For the text-containing cell, return its midpoint in [x, y] coordinate format. 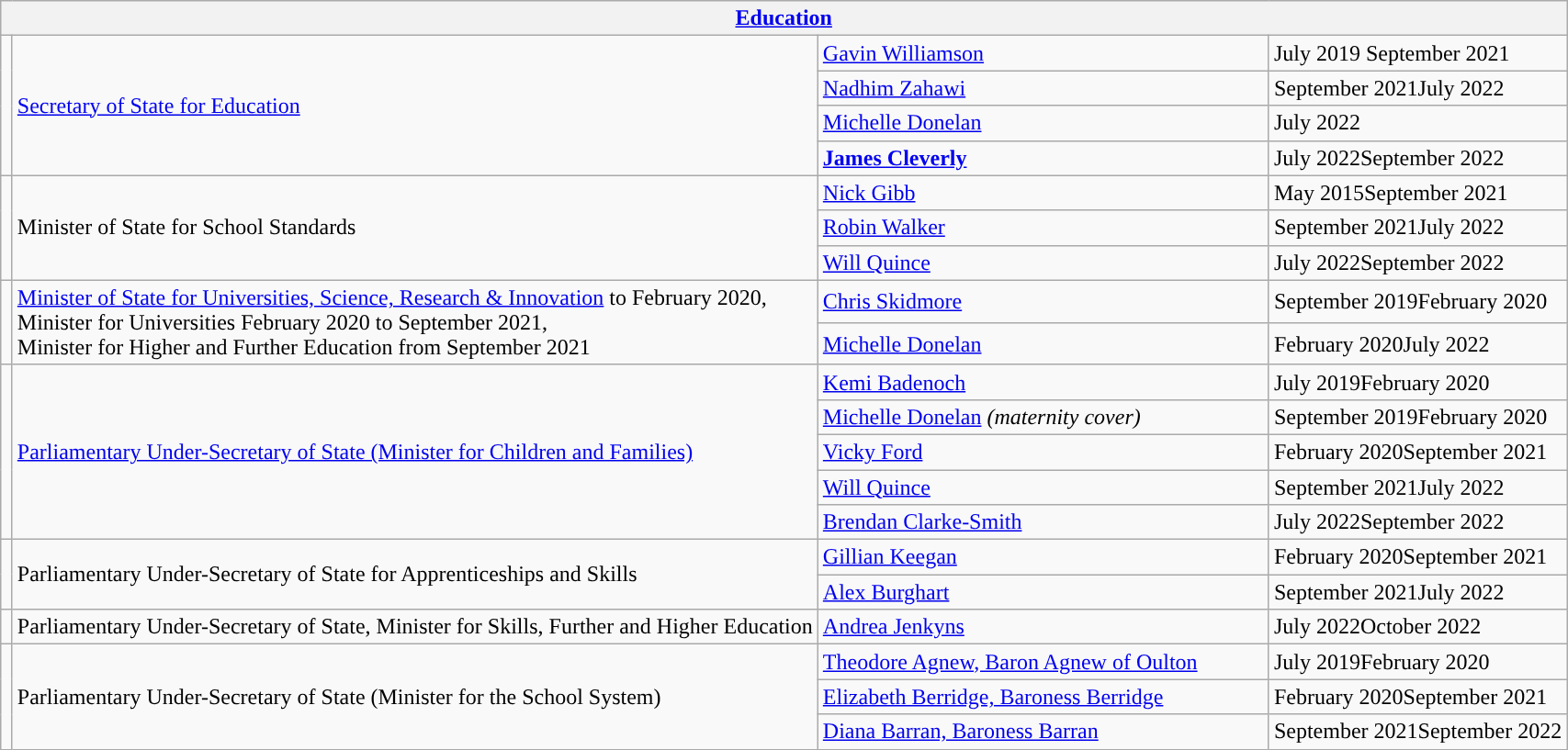
Andrea Jenkyns [1043, 627]
Education [784, 18]
Gillian Keegan [1043, 557]
July 2022October 2022 [1417, 627]
July 2022 [1417, 123]
Robin Walker [1043, 228]
May 2015September 2021 [1417, 193]
Elizabeth Berridge, Baroness Berridge [1043, 697]
Nick Gibb [1043, 193]
Parliamentary Under-Secretary of State for Apprenticeships and Skills [415, 575]
Gavin Williamson [1043, 53]
September 2021September 2022 [1417, 732]
Parliamentary Under-Secretary of State (Minister for the School System) [415, 697]
Chris Skidmore [1043, 301]
Parliamentary Under-Secretary of State, Minister for Skills, Further and Higher Education [415, 627]
July 2019 September 2021 [1417, 53]
Alex Burghart [1043, 592]
Brendan Clarke-Smith [1043, 522]
Nadhim Zahawi [1043, 88]
Kemi Badenoch [1043, 382]
February 2020July 2022 [1417, 343]
Parliamentary Under-Secretary of State (Minister for Children and Families) [415, 452]
Theodore Agnew, Baron Agnew of Oulton [1043, 662]
Vicky Ford [1043, 452]
Diana Barran, Baroness Barran [1043, 732]
Secretary of State for Education [415, 106]
Minister of State for School Standards [415, 228]
Michelle Donelan (maternity cover) [1043, 417]
James Cleverly [1043, 158]
